Output the (x, y) coordinate of the center of the cell containing the given text.  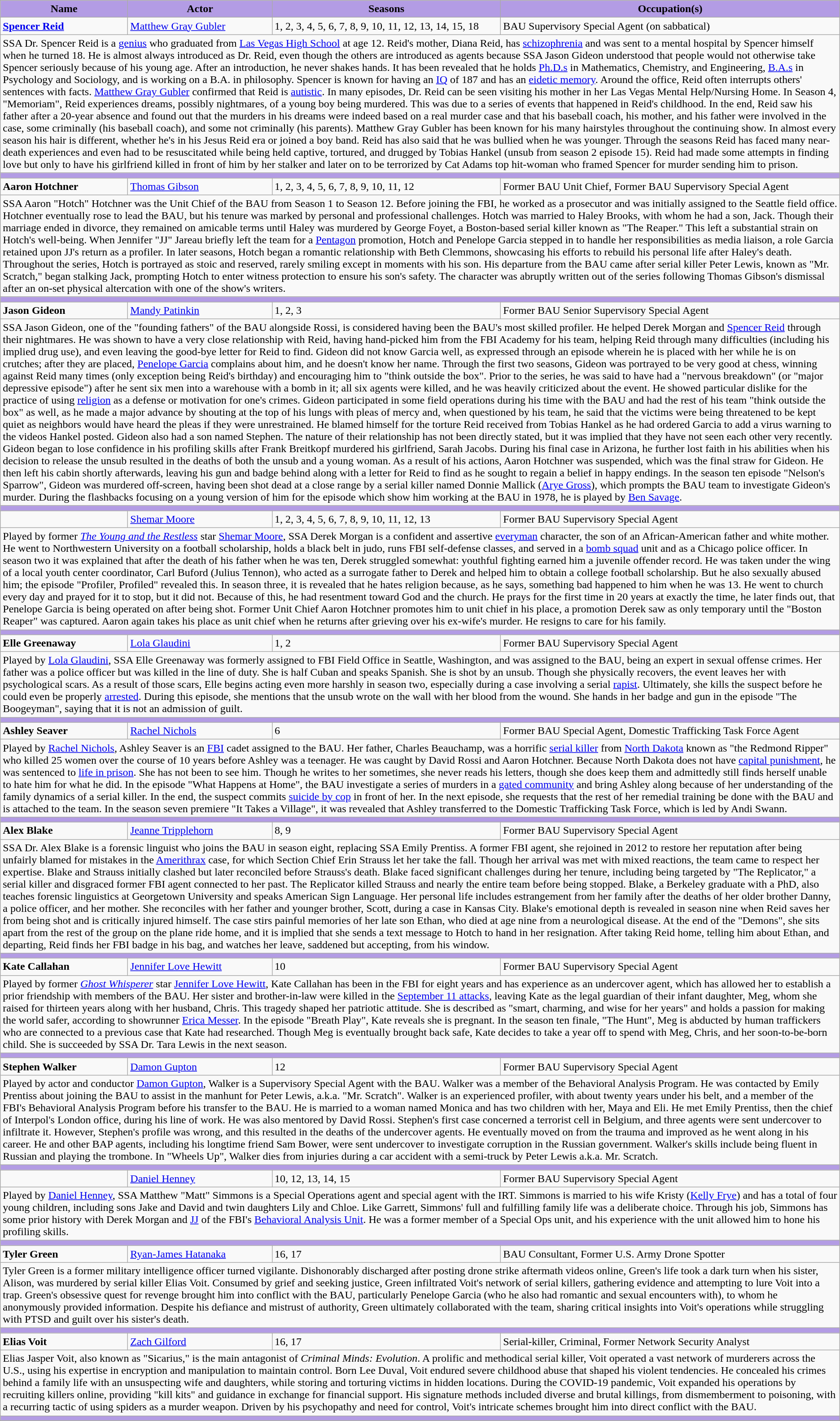
Jennifer Love Hewitt (200, 967)
10 (386, 967)
BAU Supervisory Special Agent (on sabbatical) (670, 26)
Stephen Walker (64, 1066)
BAU Consultant, Former U.S. Army Drone Spotter (670, 1254)
Lola Glaudini (200, 643)
12 (386, 1066)
Aaron Hotchner (64, 186)
Serial-killer, Criminal, Former Network Security Analyst (670, 1342)
Tyler Green (64, 1254)
Damon Gupton (200, 1066)
1, 2, 3, 4, 5, 6, 7, 8, 9, 10, 11, 12 (386, 186)
Actor (200, 9)
1, 2 (386, 643)
Name (64, 9)
Former BAU Senior Supervisory Special Agent (670, 310)
Alex Blake (64, 831)
Occupation(s) (670, 9)
1, 2, 3, 4, 5, 6, 7, 8, 9, 10, 11, 12, 13, 14, 15, 18 (386, 26)
Jeanne Tripplehorn (200, 831)
Rachel Nichols (200, 731)
1, 2, 3 (386, 310)
Elias Voit (64, 1342)
Ryan-James Hatanaka (200, 1254)
6 (386, 731)
Spencer Reid (64, 26)
Seasons (386, 9)
Elle Greenaway (64, 643)
Former BAU Special Agent, Domestic Trafficking Task Force Agent (670, 731)
Matthew Gray Gubler (200, 26)
10, 12, 13, 14, 15 (386, 1179)
Mandy Patinkin (200, 310)
Daniel Henney (200, 1179)
Ashley Seaver (64, 731)
Former BAU Unit Chief, Former BAU Supervisory Special Agent (670, 186)
Kate Callahan (64, 967)
Jason Gideon (64, 310)
8, 9 (386, 831)
Thomas Gibson (200, 186)
Shemar Moore (200, 519)
1, 2, 3, 4, 5, 6, 7, 8, 9, 10, 11, 12, 13 (386, 519)
Zach Gilford (200, 1342)
